Capture the cell that displays the provided text and extract its [x, y] central coordinate. 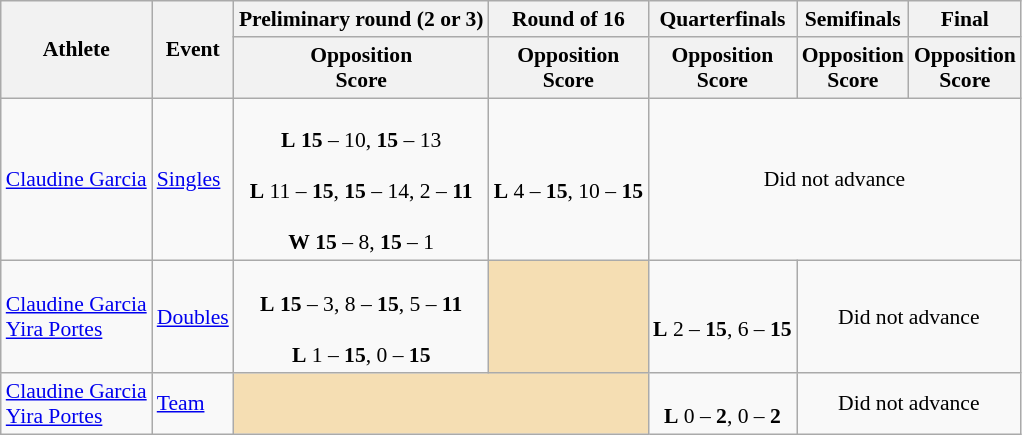
L 4 – 15, 10 – 15 [568, 180]
L 15 – 10, 15 – 13L 11 – 15, 15 – 14, 2 – 11W 15 – 8, 15 – 1 [362, 180]
Preliminary round (2 or 3) [362, 19]
Singles [193, 180]
Final [965, 19]
L 15 – 3, 8 – 15, 5 – 11L 1 – 15, 0 – 15 [362, 317]
Claudine Garcia [76, 180]
Quarterfinals [722, 19]
Athlete [76, 50]
Round of 16 [568, 19]
Doubles [193, 317]
Semifinals [853, 19]
Event [193, 50]
L 0 – 2, 0 – 2 [722, 404]
Team [193, 404]
L 2 – 15, 6 – 15 [722, 317]
